For the text-containing cell, return its midpoint in [x, y] coordinate format. 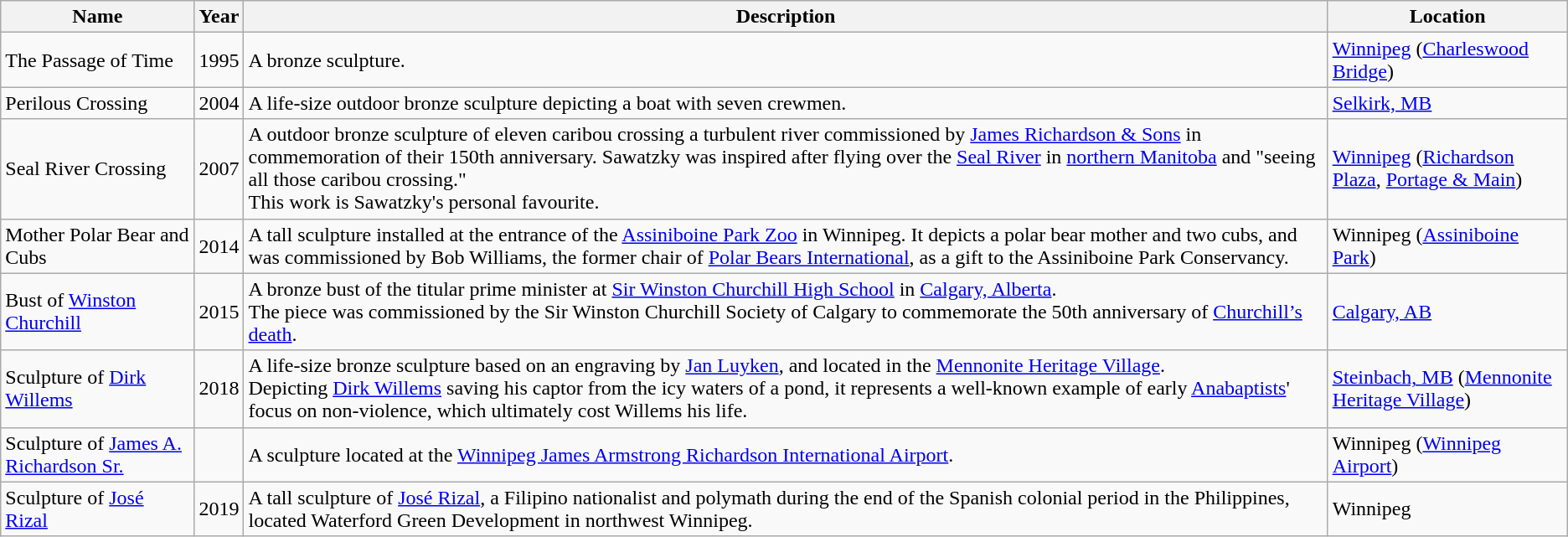
2015 [219, 312]
Sculpture of José Rizal [97, 509]
Winnipeg [1447, 509]
Name [97, 17]
Winnipeg (Assiniboine Park) [1447, 246]
Winnipeg (Charleswood Bridge) [1447, 60]
Winnipeg (Winnipeg Airport) [1447, 454]
Steinbach, MB (Mennonite Heritage Village) [1447, 389]
1995 [219, 60]
A life-size outdoor bronze sculpture depicting a boat with seven crewmen. [786, 103]
Location [1447, 17]
2004 [219, 103]
Sculpture of James A. Richardson Sr. [97, 454]
Selkirk, MB [1447, 103]
A bronze sculpture. [786, 60]
2014 [219, 246]
Calgary, AB [1447, 312]
Description [786, 17]
Seal River Crossing [97, 169]
Perilous Crossing [97, 103]
Year [219, 17]
Mother Polar Bear and Cubs [97, 246]
A sculpture located at the Winnipeg James Armstrong Richardson International Airport. [786, 454]
2007 [219, 169]
Winnipeg (Richardson Plaza, Portage & Main) [1447, 169]
Bust of Winston Churchill [97, 312]
2019 [219, 509]
2018 [219, 389]
The Passage of Time [97, 60]
Sculpture of Dirk Willems [97, 389]
